Scan for the cell matching the given text and deliver its [x, y] coordinate at center. 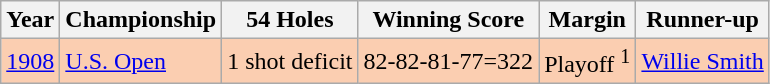
1908 [30, 62]
82-82-81-77=322 [448, 62]
Year [30, 20]
Margin [588, 20]
Playoff 1 [588, 62]
Winning Score [448, 20]
Championship [141, 20]
Willie Smith [702, 62]
54 Holes [290, 20]
U.S. Open [141, 62]
Runner-up [702, 20]
1 shot deficit [290, 62]
